Capture the cell that displays the provided text and extract its [X, Y] central coordinate. 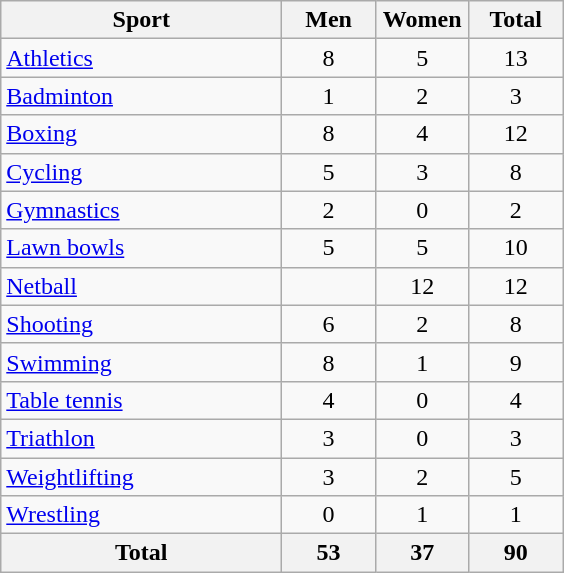
Triathlon [142, 438]
Lawn bowls [142, 248]
Wrestling [142, 515]
6 [329, 324]
Women [422, 20]
Table tennis [142, 400]
Shooting [142, 324]
Netball [142, 286]
90 [516, 553]
Gymnastics [142, 210]
37 [422, 553]
Men [329, 20]
Sport [142, 20]
Badminton [142, 96]
Athletics [142, 58]
9 [516, 362]
53 [329, 553]
Swimming [142, 362]
Boxing [142, 134]
10 [516, 248]
Cycling [142, 172]
Weightlifting [142, 477]
13 [516, 58]
